Detect which cell encompasses the target text, then output its [x, y] center coordinate. 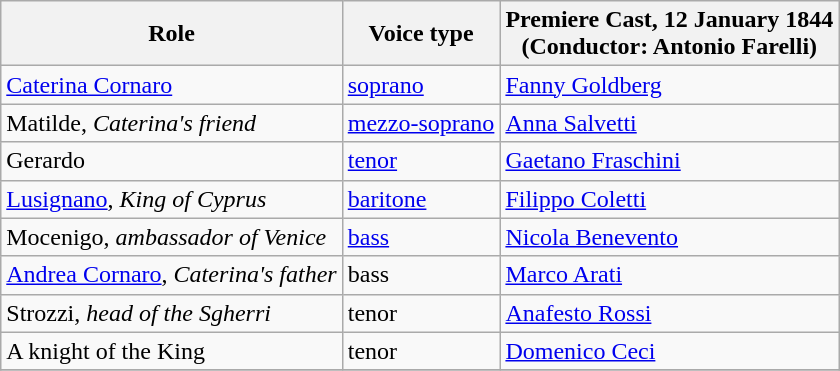
Fanny Goldberg [670, 85]
Anafesto Rossi [670, 313]
Caterina Cornaro [172, 85]
mezzo-soprano [421, 123]
Marco Arati [670, 275]
Premiere Cast, 12 January 1844(Conductor: Antonio Farelli) [670, 34]
Strozzi, head of the Sgherri [172, 313]
Matilde, Caterina's friend [172, 123]
soprano [421, 85]
Filippo Coletti [670, 199]
Anna Salvetti [670, 123]
Gerardo [172, 161]
A knight of the King [172, 351]
baritone [421, 199]
Voice type [421, 34]
Nicola Benevento [670, 237]
Lusignano, King of Cyprus [172, 199]
Mocenigo, ambassador of Venice [172, 237]
Role [172, 34]
Domenico Ceci [670, 351]
Gaetano Fraschini [670, 161]
Andrea Cornaro, Caterina's father [172, 275]
